Return the [X, Y] coordinate for the center point of the cell that contains the specified text.  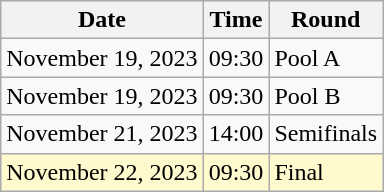
Round [326, 20]
November 22, 2023 [102, 172]
Semifinals [326, 134]
Final [326, 172]
Pool B [326, 96]
Time [236, 20]
Pool A [326, 58]
November 21, 2023 [102, 134]
Date [102, 20]
14:00 [236, 134]
